Detect which cell encompasses the target text, then output its (x, y) center coordinate. 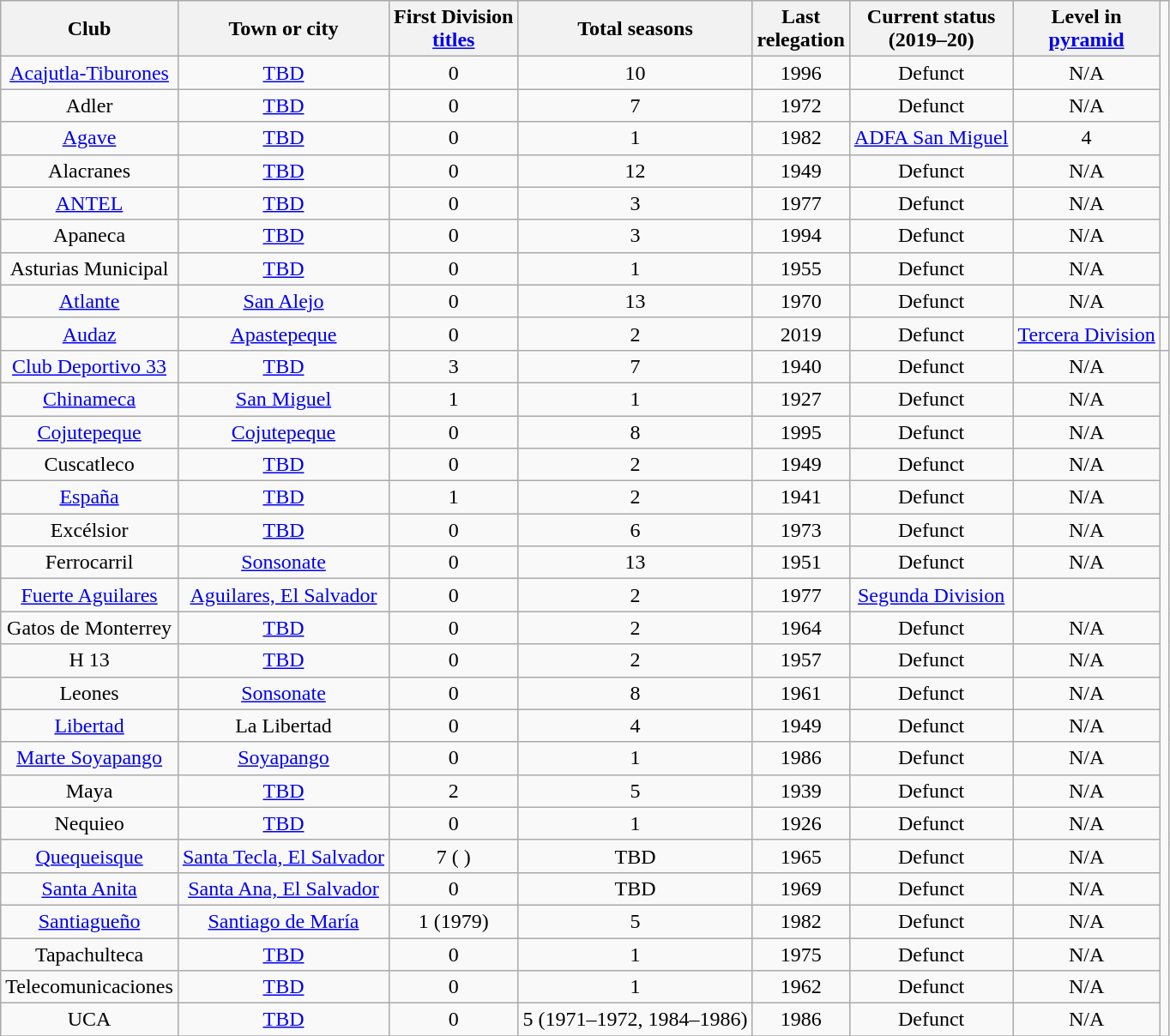
Tercera Division (1086, 334)
First Divisiontitles (454, 29)
Marte Soyapango (89, 758)
1951 (801, 563)
Atlante (89, 301)
Quequeisque (89, 856)
1964 (801, 628)
5 (1971–1972, 1984–1986) (635, 1020)
Apaneca (89, 236)
Club Deportivo 33 (89, 366)
Telecomunicaciones (89, 987)
1957 (801, 660)
Maya (89, 791)
Santa Anita (89, 888)
Club (89, 29)
7 ( ) (454, 856)
1975 (801, 955)
1969 (801, 888)
1927 (801, 399)
Agave (89, 138)
1972 (801, 105)
H 13 (89, 660)
San Miguel (283, 399)
Audaz (89, 334)
Santa Tecla, El Salvador (283, 856)
1962 (801, 987)
San Alejo (283, 301)
Ferrocarril (89, 563)
1995 (801, 431)
Total seasons (635, 29)
6 (635, 530)
1965 (801, 856)
2019 (801, 334)
Level inpyramid (1086, 29)
Excélsior (89, 530)
10 (635, 73)
Apastepeque (283, 334)
Soyapango (283, 758)
Cuscatleco (89, 465)
Current status(2019–20) (932, 29)
Leones (89, 693)
1941 (801, 497)
1940 (801, 366)
Adler (89, 105)
Lastrelegation (801, 29)
ADFA San Miguel (932, 138)
1939 (801, 791)
1961 (801, 693)
Acajutla-Tiburones (89, 73)
1994 (801, 236)
Chinameca (89, 399)
1970 (801, 301)
Asturias Municipal (89, 268)
España (89, 497)
12 (635, 171)
Fuerte Aguilares (89, 595)
1 (1979) (454, 921)
1996 (801, 73)
Libertad (89, 726)
Alacranes (89, 171)
1955 (801, 268)
Gatos de Monterrey (89, 628)
Santa Ana, El Salvador (283, 888)
Santiago de María (283, 921)
ANTEL (89, 203)
1973 (801, 530)
La Libertad (283, 726)
Santiagueño (89, 921)
Nequieo (89, 823)
UCA (89, 1020)
1926 (801, 823)
Segunda Division (932, 595)
Aguilares, El Salvador (283, 595)
Town or city (283, 29)
Tapachulteca (89, 955)
